For the text-containing cell, return its midpoint in (x, y) coordinate format. 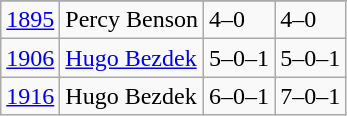
1895 (30, 20)
1906 (30, 58)
Percy Benson (132, 20)
1916 (30, 96)
7–0–1 (310, 96)
6–0–1 (240, 96)
